Provide the [X, Y] coordinate of the cell's center where the given text is located.  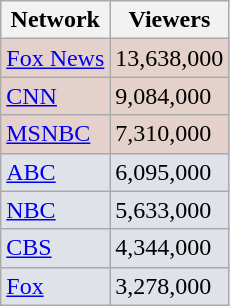
Fox News [56, 58]
6,095,000 [170, 172]
CNN [56, 96]
Viewers [170, 20]
4,344,000 [170, 248]
9,084,000 [170, 96]
Fox [56, 286]
Network [56, 20]
7,310,000 [170, 134]
ABC [56, 172]
MSNBC [56, 134]
13,638,000 [170, 58]
3,278,000 [170, 286]
CBS [56, 248]
NBC [56, 210]
5,633,000 [170, 210]
